Return the (X, Y) coordinate for the center point of the cell that contains the specified text.  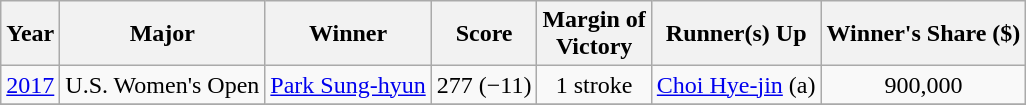
Major (162, 34)
Choi Hye-jin (a) (736, 85)
Margin ofVictory (594, 34)
Year (30, 34)
Winner (348, 34)
Park Sung-hyun (348, 85)
Winner's Share ($) (924, 34)
1 stroke (594, 85)
U.S. Women's Open (162, 85)
Score (484, 34)
Runner(s) Up (736, 34)
900,000 (924, 85)
2017 (30, 85)
277 (−11) (484, 85)
